Extract the (X, Y) coordinate from the center of the cell holding the provided text.  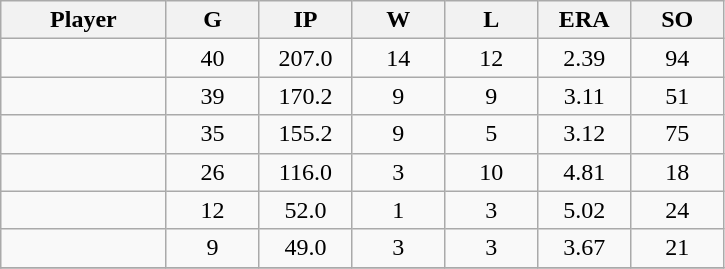
IP (306, 20)
40 (212, 58)
W (398, 20)
26 (212, 172)
L (492, 20)
10 (492, 172)
49.0 (306, 248)
75 (678, 134)
35 (212, 134)
G (212, 20)
18 (678, 172)
SO (678, 20)
207.0 (306, 58)
52.0 (306, 210)
24 (678, 210)
39 (212, 96)
51 (678, 96)
ERA (584, 20)
94 (678, 58)
1 (398, 210)
21 (678, 248)
170.2 (306, 96)
14 (398, 58)
Player (84, 20)
5.02 (584, 210)
2.39 (584, 58)
3.67 (584, 248)
155.2 (306, 134)
4.81 (584, 172)
116.0 (306, 172)
3.12 (584, 134)
5 (492, 134)
3.11 (584, 96)
